Search for the cell housing the specified text and yield its [x, y] center coordinate. 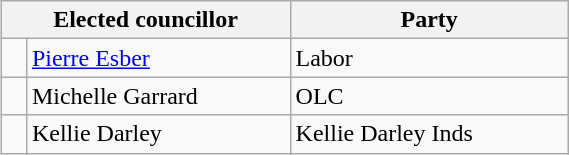
Kellie Darley Inds [429, 134]
Kellie Darley [158, 134]
Elected councillor [146, 20]
OLC [429, 96]
Party [429, 20]
Michelle Garrard [158, 96]
Pierre Esber [158, 58]
Labor [429, 58]
